Scan for the cell matching the given text and deliver its (x, y) coordinate at center. 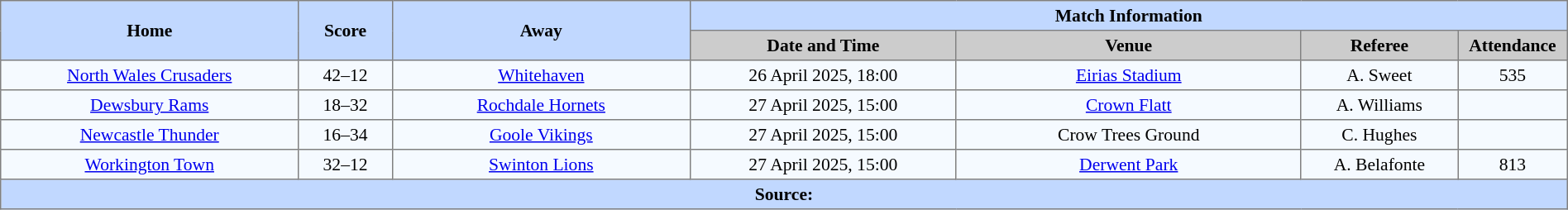
16–34 (346, 135)
Derwent Park (1128, 165)
C. Hughes (1379, 135)
42–12 (346, 75)
Crow Trees Ground (1128, 135)
Home (150, 31)
Source: (784, 194)
Whitehaven (541, 75)
Dewsbury Rams (150, 105)
North Wales Crusaders (150, 75)
Eirias Stadium (1128, 75)
18–32 (346, 105)
Venue (1128, 45)
A. Williams (1379, 105)
Away (541, 31)
32–12 (346, 165)
813 (1513, 165)
Attendance (1513, 45)
Swinton Lions (541, 165)
A. Sweet (1379, 75)
Score (346, 31)
Workington Town (150, 165)
Date and Time (823, 45)
A. Belafonte (1379, 165)
Newcastle Thunder (150, 135)
Rochdale Hornets (541, 105)
Crown Flatt (1128, 105)
535 (1513, 75)
26 April 2025, 18:00 (823, 75)
Goole Vikings (541, 135)
Referee (1379, 45)
Match Information (1128, 16)
